Pinpoint the cell where the given text exists, returning its [x, y] midpoint coordinate. 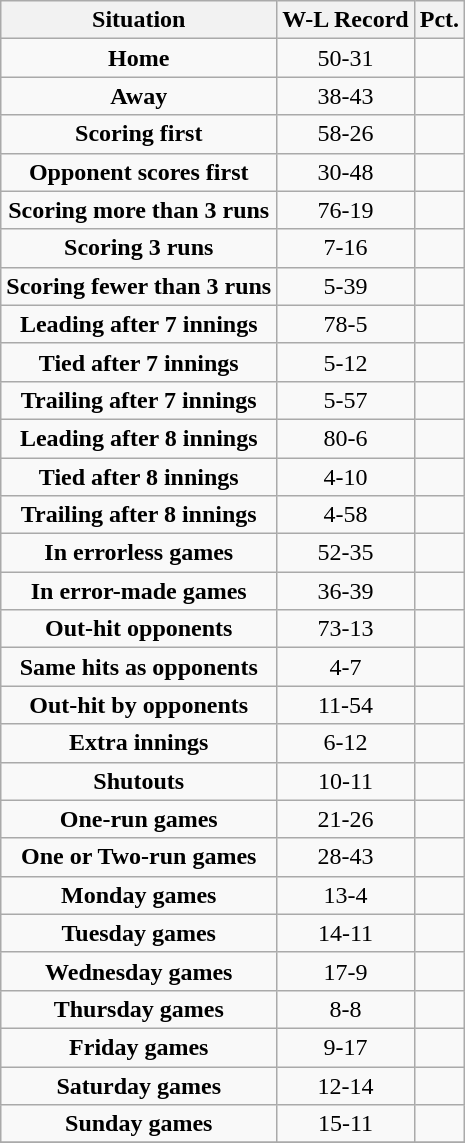
Away [139, 96]
One-run games [139, 819]
Leading after 8 innings [139, 438]
Situation [139, 20]
15-11 [346, 1124]
38-43 [346, 96]
Tuesday games [139, 933]
Scoring fewer than 3 runs [139, 286]
Same hits as opponents [139, 667]
5-12 [346, 362]
8-8 [346, 1009]
6-12 [346, 743]
5-39 [346, 286]
78-5 [346, 324]
28-43 [346, 857]
Tied after 7 innings [139, 362]
Leading after 7 innings [139, 324]
36-39 [346, 591]
In error-made games [139, 591]
4-58 [346, 515]
Extra innings [139, 743]
Shutouts [139, 781]
73-13 [346, 629]
In errorless games [139, 553]
Saturday games [139, 1085]
17-9 [346, 971]
13-4 [346, 895]
9-17 [346, 1047]
12-14 [346, 1085]
14-11 [346, 933]
One or Two-run games [139, 857]
Opponent scores first [139, 172]
Wednesday games [139, 971]
Trailing after 8 innings [139, 515]
30-48 [346, 172]
Home [139, 58]
5-57 [346, 400]
50-31 [346, 58]
Scoring first [139, 134]
21-26 [346, 819]
52-35 [346, 553]
W-L Record [346, 20]
10-11 [346, 781]
Tied after 8 innings [139, 477]
Friday games [139, 1047]
4-7 [346, 667]
Trailing after 7 innings [139, 400]
11-54 [346, 705]
Sunday games [139, 1124]
Pct. [439, 20]
7-16 [346, 248]
Scoring 3 runs [139, 248]
Monday games [139, 895]
76-19 [346, 210]
Out-hit opponents [139, 629]
58-26 [346, 134]
4-10 [346, 477]
Scoring more than 3 runs [139, 210]
80-6 [346, 438]
Thursday games [139, 1009]
Out-hit by opponents [139, 705]
